Return the [x, y] coordinate for the center point of the cell that contains the specified text.  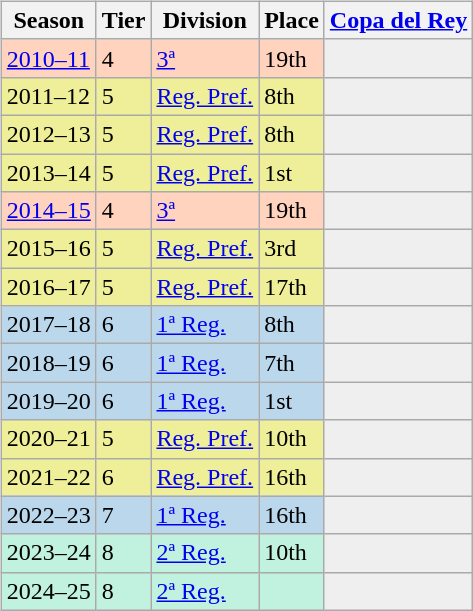
2015–16 [48, 249]
2017–18 [48, 325]
2012–13 [48, 134]
2010–11 [48, 58]
3rd [292, 249]
Tier [124, 20]
17th [292, 287]
Season [48, 20]
2019–20 [48, 401]
2011–12 [48, 96]
2013–14 [48, 173]
2024–25 [48, 591]
Place [292, 20]
2022–23 [48, 515]
2023–24 [48, 553]
2018–19 [48, 363]
Division [205, 20]
2020–21 [48, 439]
7th [292, 363]
7 [124, 515]
2016–17 [48, 287]
2014–15 [48, 211]
Copa del Rey [398, 20]
2021–22 [48, 477]
